Find where the given text appears and provide that cell's center as [x, y] coordinate. 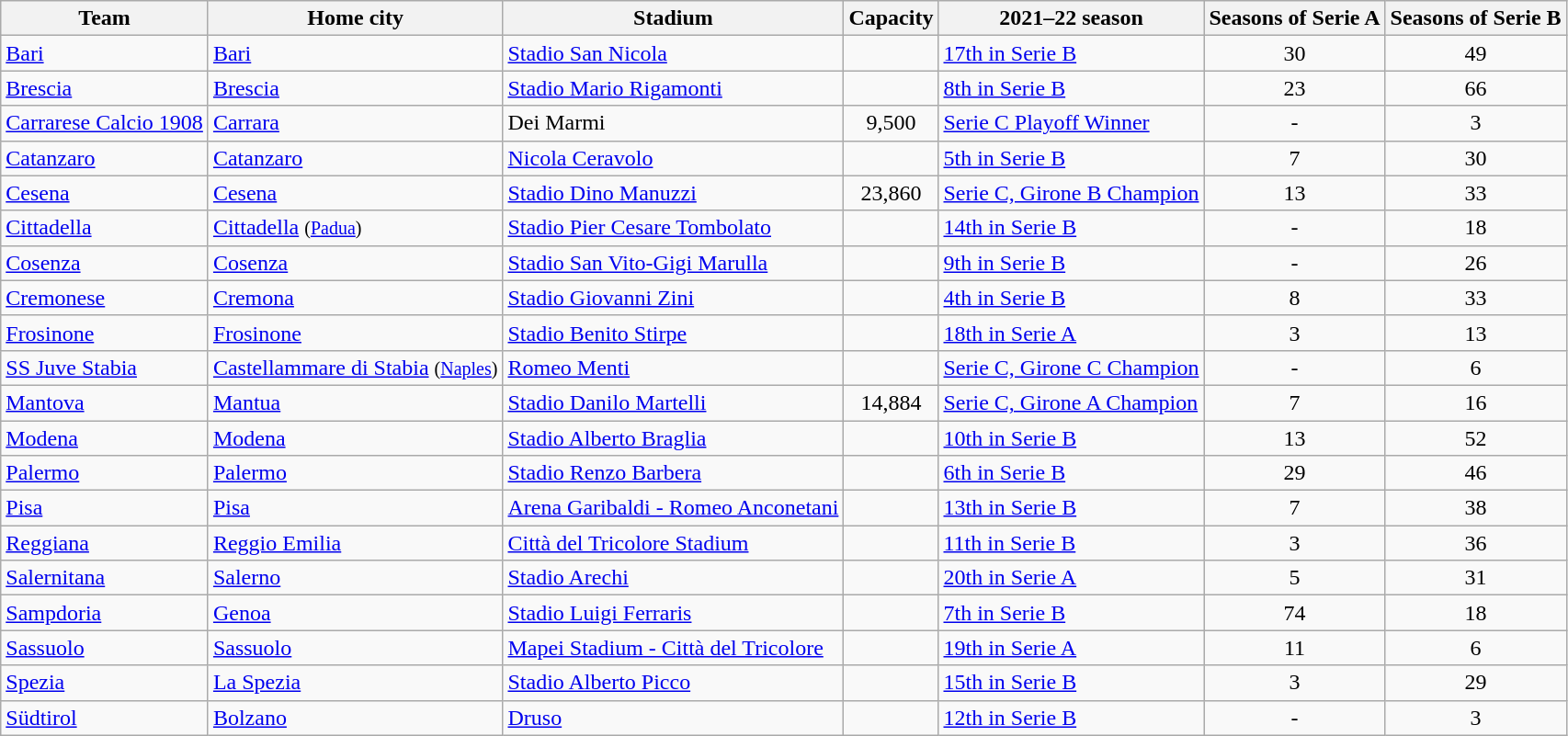
Serie C Playoff Winner [1072, 123]
19th in Serie A [1072, 648]
Stadio San Vito-Gigi Marulla [673, 263]
26 [1476, 263]
Südtirol [105, 718]
Mantova [105, 402]
Salerno [355, 578]
Serie C, Girone C Champion [1072, 368]
Stadio Pier Cesare Tombolato [673, 228]
Druso [673, 718]
Mantua [355, 402]
23 [1294, 88]
17th in Serie B [1072, 53]
Cittadella [105, 228]
Sampdoria [105, 613]
12th in Serie B [1072, 718]
8th in Serie B [1072, 88]
Spezia [105, 683]
5th in Serie B [1072, 158]
8 [1294, 298]
Arena Garibaldi - Romeo Anconetani [673, 508]
Bolzano [355, 718]
Stadio Mario Rigamonti [673, 88]
23,860 [892, 193]
Stadio Danilo Martelli [673, 402]
Seasons of Serie A [1294, 18]
4th in Serie B [1072, 298]
La Spezia [355, 683]
16 [1476, 402]
52 [1476, 438]
Nicola Ceravolo [673, 158]
Romeo Menti [673, 368]
Stadio Arechi [673, 578]
Cittadella (Padua) [355, 228]
Stadio Luigi Ferraris [673, 613]
5 [1294, 578]
Serie C, Girone A Champion [1072, 402]
36 [1476, 543]
6th in Serie B [1072, 473]
14,884 [892, 402]
Stadium [673, 18]
10th in Serie B [1072, 438]
Home city [355, 18]
Stadio Alberto Picco [673, 683]
7th in Serie B [1072, 613]
31 [1476, 578]
Serie C, Girone B Champion [1072, 193]
Mapei Stadium - Città del Tricolore [673, 648]
Dei Marmi [673, 123]
Stadio Renzo Barbera [673, 473]
11th in Serie B [1072, 543]
14th in Serie B [1072, 228]
SS Juve Stabia [105, 368]
9,500 [892, 123]
9th in Serie B [1072, 263]
74 [1294, 613]
18th in Serie A [1072, 333]
Stadio Giovanni Zini [673, 298]
Stadio Benito Stirpe [673, 333]
11 [1294, 648]
Team [105, 18]
Castellammare di Stabia (Naples) [355, 368]
Capacity [892, 18]
Reggiana [105, 543]
13th in Serie B [1072, 508]
49 [1476, 53]
Reggio Emilia [355, 543]
66 [1476, 88]
Cremona [355, 298]
15th in Serie B [1072, 683]
Salernitana [105, 578]
Cremonese [105, 298]
Città del Tricolore Stadium [673, 543]
Carrara [355, 123]
20th in Serie A [1072, 578]
Carrarese Calcio 1908 [105, 123]
38 [1476, 508]
Stadio Alberto Braglia [673, 438]
Genoa [355, 613]
2021–22 season [1072, 18]
Stadio San Nicola [673, 53]
Seasons of Serie B [1476, 18]
46 [1476, 473]
Stadio Dino Manuzzi [673, 193]
